Pinpoint the cell where the given text exists, returning its [X, Y] midpoint coordinate. 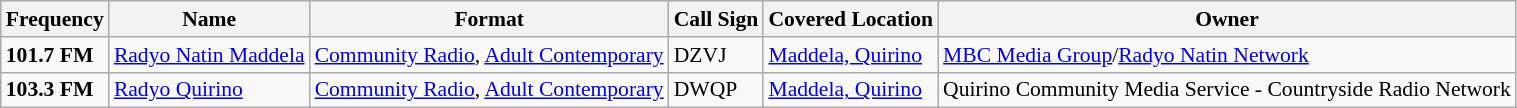
DWQP [716, 90]
Name [210, 19]
101.7 FM [55, 55]
Radyo Natin Maddela [210, 55]
103.3 FM [55, 90]
Frequency [55, 19]
Owner [1227, 19]
DZVJ [716, 55]
MBC Media Group/Radyo Natin Network [1227, 55]
Radyo Quirino [210, 90]
Covered Location [850, 19]
Format [490, 19]
Call Sign [716, 19]
Quirino Community Media Service - Countryside Radio Network [1227, 90]
